Extract the [X, Y] coordinate from the center of the cell holding the provided text.  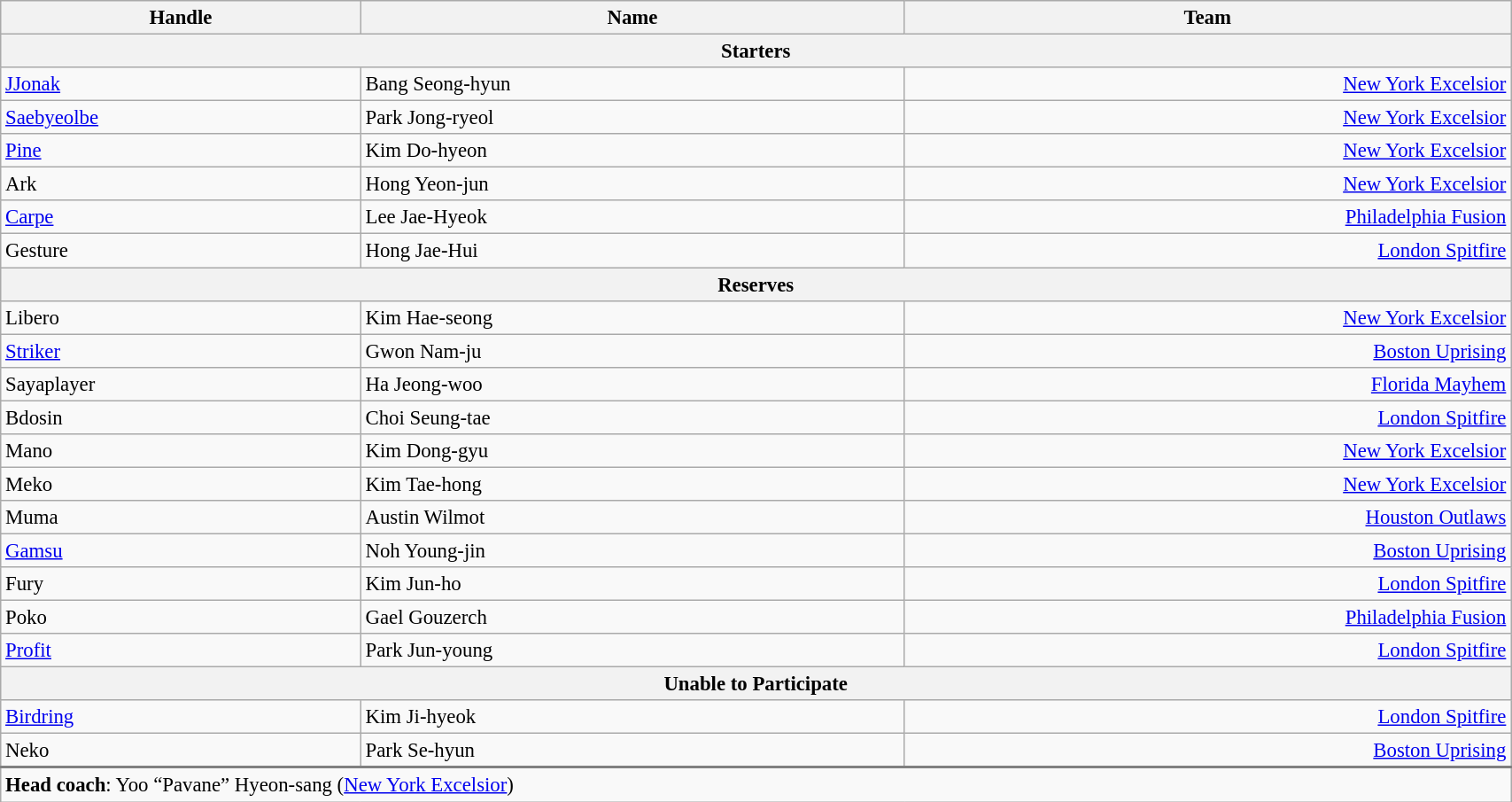
Fury [181, 584]
Houston Outlaws [1208, 518]
Gael Gouzerch [632, 618]
Choi Seung-tae [632, 417]
Head coach: Yoo “Pavane” Hyeon-sang (New York Excelsior) [756, 784]
Ha Jeong-woo [632, 384]
JJonak [181, 84]
Gamsu [181, 550]
Team [1208, 18]
Noh Young-jin [632, 550]
Ark [181, 184]
Florida Mayhem [1208, 384]
Park Jun-young [632, 650]
Kim Do-hyeon [632, 151]
Park Jong-ryeol [632, 118]
Unable to Participate [756, 684]
Park Se-hyun [632, 751]
Pine [181, 151]
Austin Wilmot [632, 518]
Kim Ji-hyeok [632, 717]
Kim Hae-seong [632, 317]
Carpe [181, 217]
Gesture [181, 251]
Poko [181, 618]
Starters [756, 51]
Gwon Nam-ju [632, 351]
Mano [181, 451]
Sayaplayer [181, 384]
Reserves [756, 284]
Birdring [181, 717]
Name [632, 18]
Kim Tae-hong [632, 484]
Striker [181, 351]
Lee Jae-Hyeok [632, 217]
Hong Jae-Hui [632, 251]
Saebyeolbe [181, 118]
Bdosin [181, 417]
Kim Jun-ho [632, 584]
Muma [181, 518]
Profit [181, 650]
Neko [181, 751]
Libero [181, 317]
Meko [181, 484]
Bang Seong-hyun [632, 84]
Kim Dong-gyu [632, 451]
Handle [181, 18]
Hong Yeon-jun [632, 184]
